Identify which cell holds the provided text, then report its (X, Y) central coordinate. 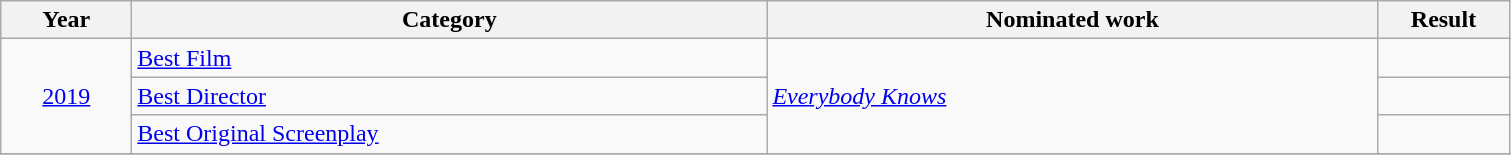
Best Film (450, 58)
Best Director (450, 96)
Result (1444, 20)
Best Original Screenplay (450, 134)
Category (450, 20)
Year (66, 20)
Nominated work (1072, 20)
2019 (66, 96)
Everybody Knows (1072, 96)
